Locate the cell with the specified text and output its [x, y] center coordinate. 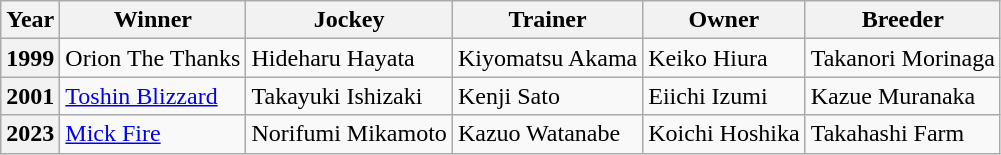
Eiichi Izumi [724, 96]
Toshin Blizzard [153, 96]
Jockey [349, 20]
Mick Fire [153, 134]
Breeder [902, 20]
Trainer [547, 20]
Kiyomatsu Akama [547, 58]
Orion The Thanks [153, 58]
Hideharu Hayata [349, 58]
Kazue Muranaka [902, 96]
2023 [30, 134]
Keiko Hiura [724, 58]
Koichi Hoshika [724, 134]
Norifumi Mikamoto [349, 134]
Kenji Sato [547, 96]
Year [30, 20]
Takanori Morinaga [902, 58]
Kazuo Watanabe [547, 134]
Takahashi Farm [902, 134]
Winner [153, 20]
Owner [724, 20]
Takayuki Ishizaki [349, 96]
1999 [30, 58]
2001 [30, 96]
